Return [x, y] of the center of cell containing provided text 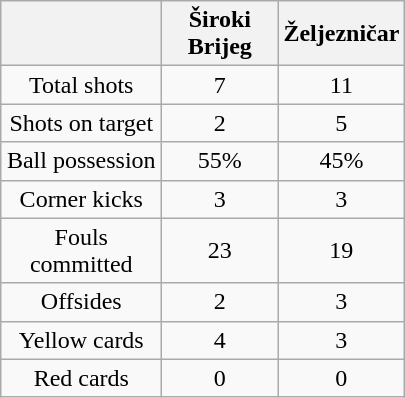
Željezničar [342, 34]
Offsides [82, 302]
45% [342, 161]
11 [342, 85]
Red cards [82, 378]
7 [220, 85]
Široki Brijeg [220, 34]
Yellow cards [82, 340]
55% [220, 161]
5 [342, 123]
Total shots [82, 85]
23 [220, 250]
Shots on target [82, 123]
Ball possession [82, 161]
Corner kicks [82, 199]
Fouls committed [82, 250]
19 [342, 250]
4 [220, 340]
